Pinpoint the cell where the given text exists, returning its (X, Y) midpoint coordinate. 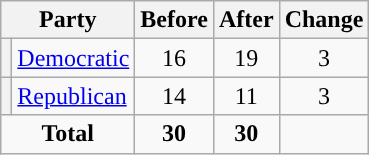
19 (246, 58)
Total (68, 134)
Change (324, 20)
Before (174, 20)
Party (68, 20)
11 (246, 96)
Democratic (74, 58)
14 (174, 96)
Republican (74, 96)
16 (174, 58)
After (246, 20)
